Output the [X, Y] coordinate of the center of the cell containing the given text.  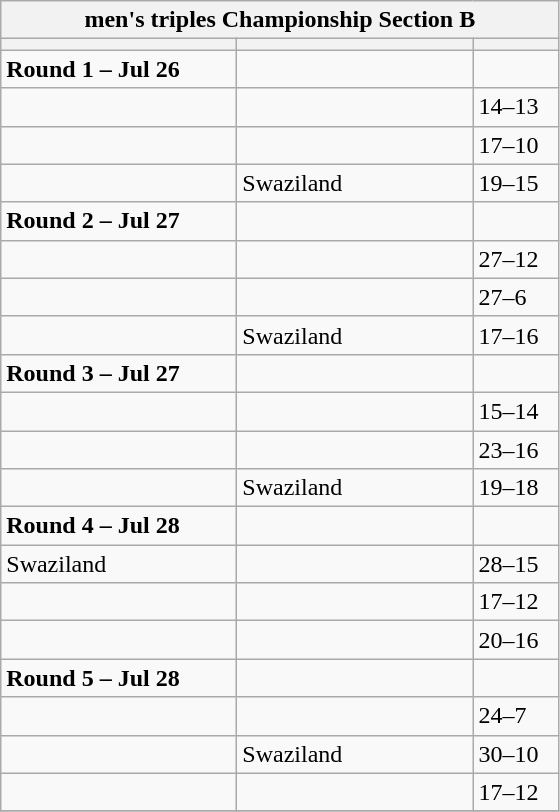
17–16 [516, 335]
23–16 [516, 449]
Round 2 – Jul 27 [119, 221]
19–15 [516, 183]
Round 3 – Jul 27 [119, 373]
19–18 [516, 488]
17–10 [516, 145]
20–16 [516, 640]
27–12 [516, 259]
27–6 [516, 297]
24–7 [516, 716]
15–14 [516, 411]
30–10 [516, 754]
Round 5 – Jul 28 [119, 678]
Round 4 – Jul 28 [119, 526]
men's triples Championship Section B [280, 20]
28–15 [516, 564]
Round 1 – Jul 26 [119, 69]
14–13 [516, 107]
